Output the (X, Y) coordinate of the center of the cell containing the given text.  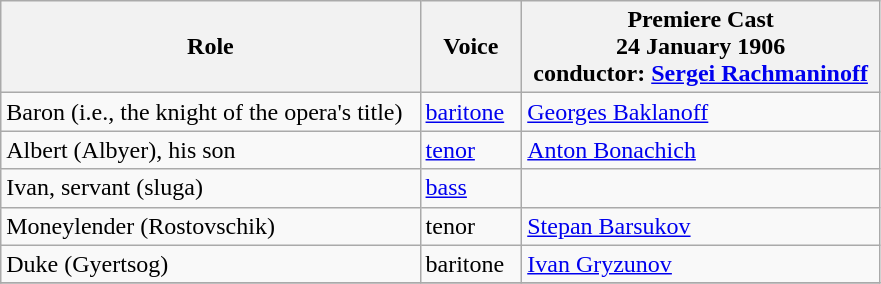
Moneylender (Rostovschik) (210, 226)
Stepan Barsukov (701, 226)
Premiere Cast24 January 1906 conductor: Sergei Rachmaninoff (701, 47)
bass (471, 188)
Anton Bonachich (701, 150)
Albert (Albyer), his son (210, 150)
Duke (Gyertsog) (210, 264)
Ivan, servant (sluga) (210, 188)
Role (210, 47)
Ivan Gryzunov (701, 264)
Georges Baklanoff (701, 112)
Baron (i.e., the knight of the opera's title) (210, 112)
Voice (471, 47)
